Scan for the cell matching the given text and deliver its [X, Y] coordinate at center. 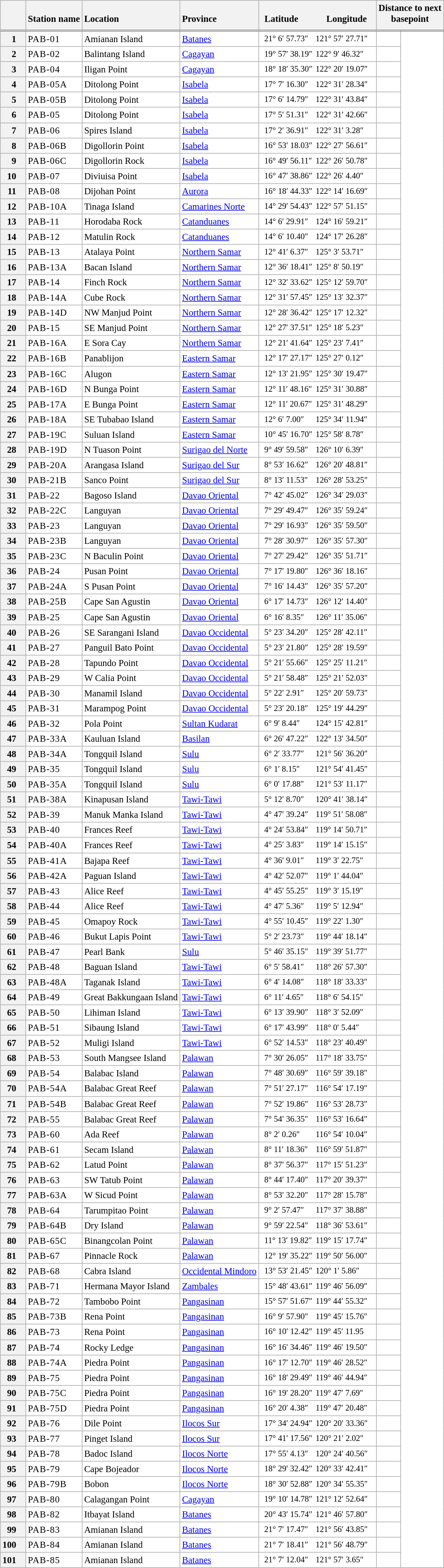
PAB-78 [54, 1454]
80 [13, 1241]
Distance to nextbasepoint [410, 13]
12° 36′ 18.41″ [289, 267]
126° 28′ 53.25″ [345, 480]
10 [13, 176]
PAB-27 [54, 647]
PAB-79B [54, 1484]
PAB-74A [54, 1362]
4° 55′ 10.45″ [289, 921]
17° 5′ 51.31″ [289, 115]
67 [13, 1043]
53 [13, 830]
PAB-54A [54, 1089]
PAB-80 [54, 1500]
PAB-50 [54, 1013]
12° 13′ 21.95″ [289, 374]
14° 6′ 29.91″ [289, 222]
PAB-49 [54, 997]
Pola Point [131, 724]
Badoc Island [131, 1454]
28 [13, 450]
PAB-05A [54, 85]
12° 11′ 48.16″ [289, 389]
118° 23′ 40.49″ [345, 1043]
SW Tatub Point [131, 1180]
PAB-22C [54, 511]
119° 22′ 1.30″ [345, 921]
122° 31′ 42.66″ [345, 115]
118° 0′ 5.44″ [345, 1028]
81 [13, 1256]
74 [13, 1150]
E Bunga Point [131, 404]
PAB-13A [54, 267]
Cape Bojeador [131, 1469]
Rocky Ledge [131, 1347]
PAB-61 [54, 1150]
121° 46′ 57.80″ [345, 1515]
126° 20′ 48.81″ [345, 465]
90 [13, 1393]
59 [13, 921]
PAB-14D [54, 313]
Diviuisa Point [131, 176]
23 [13, 374]
119° 46′ 44.94″ [345, 1378]
12° 11′ 20.67″ [289, 404]
PAB-43 [54, 891]
Kauluan Island [131, 739]
119° 15′ 17.74″ [345, 1241]
8° 2′ 0.26″ [289, 1134]
17° 34′ 24.94″ [289, 1424]
121° 56′ 36.20″ [345, 754]
PAB-42A [54, 876]
PAB-54B [54, 1104]
Arangasa Island [131, 465]
52 [13, 815]
45 [13, 709]
Pinget Island [131, 1439]
13° 53′ 21.45″ [289, 1271]
68 [13, 1058]
PAB-21B [54, 480]
Pearl Bank [131, 952]
70 [13, 1089]
Secam Island [131, 1150]
10° 45′ 16.70″ [289, 435]
96 [13, 1484]
125° 30′ 19.47″ [345, 374]
119° 3′ 15.19″ [345, 891]
16 [13, 267]
PAB-85 [54, 1560]
40 [13, 632]
119° 46′ 28.52″ [345, 1362]
126° 34′ 29.03″ [345, 495]
PAB-16A [54, 344]
PAB-38A [54, 800]
PAB-20A [54, 465]
4° 47′ 5.36″ [289, 906]
12° 19′ 35.22″ [289, 1256]
94 [13, 1454]
Location [131, 13]
39 [13, 617]
Bagoso Island [131, 495]
PAB-13 [54, 252]
1 [13, 39]
116° 53′ 16.64″ [345, 1119]
PAB-16C [54, 374]
118° 3′ 52.09″ [345, 1013]
16° 10′ 12.42″ [289, 1332]
50 [13, 785]
122° 20′ 19.07″ [345, 70]
PAB-82 [54, 1515]
7° 30′ 26.05″ [289, 1058]
121° 57′ 3.65″ [345, 1560]
5° 22′ 2.91″ [289, 693]
Taganak Island [131, 982]
125° 31′ 30.88″ [345, 389]
Iligan Point [131, 70]
54 [13, 845]
Bukut Lapis Point [131, 937]
6° 1′ 8.15″ [289, 769]
Sibaung Island [131, 1028]
16° 19′ 28.20″ [289, 1393]
6° 17′ 43.99″ [289, 1028]
PAB-46 [54, 937]
Aurora [219, 191]
Omapoy Rock [131, 921]
121° 57′ 27.71″ [345, 39]
76 [13, 1180]
25 [13, 404]
PAB-40 [54, 830]
5° 21′ 58.48″ [289, 678]
4° 45′ 55.25″ [289, 891]
17° 55′ 4.13″ [289, 1454]
16° 53′ 18.03″ [289, 146]
Suluan Island [131, 435]
PAB-02 [54, 54]
60 [13, 937]
Matulin Rock [131, 237]
PAB-47 [54, 952]
15 [13, 252]
Manuk Manka Island [131, 815]
126° 10′ 6.39″ [345, 450]
85 [13, 1317]
Tinaga Island [131, 206]
121° 54′ 41.45″ [345, 769]
32 [13, 511]
12° 41′ 6.37″ [289, 252]
33 [13, 526]
125° 3′ 53.71″ [345, 252]
117° 28′ 15.78″ [345, 1195]
7° 28′ 30.97″ [289, 541]
Calagangan Point [131, 1500]
122° 9′ 46.32″ [345, 54]
95 [13, 1469]
62 [13, 967]
12 [13, 206]
57 [13, 891]
8 [13, 146]
5° 23′ 21.80″ [289, 647]
6 [13, 115]
51 [13, 800]
24 [13, 389]
56 [13, 876]
125° 27′ 0.12″ [345, 359]
16° 49′ 56.11″ [289, 161]
Binangcolan Point [131, 1241]
125° 31′ 48.29″ [345, 404]
Longitude [345, 13]
5° 2′ 23.73″ [289, 937]
77 [13, 1195]
116° 54′ 10.04″ [345, 1134]
118° 26′ 57.30″ [345, 967]
83 [13, 1286]
PAB-71 [54, 1286]
Bacan Island [131, 267]
7 [13, 130]
PAB-83 [54, 1530]
16° 47′ 38.86″ [289, 176]
119° 47′ 7.69″ [345, 1393]
117° 20′ 39.37″ [345, 1180]
5° 23′ 20.18″ [289, 709]
18° 29′ 32.42″ [289, 1469]
W Sicud Point [131, 1195]
Sanco Point [131, 480]
118° 36′ 53.61″ [345, 1226]
Latitude [289, 13]
21° 7′ 12.04″ [289, 1560]
Dijohan Point [131, 191]
5° 46′ 35.15″ [289, 952]
41 [13, 647]
118° 6′ 54.15″ [345, 997]
PAB-24 [54, 571]
PAB-65C [54, 1241]
118° 18′ 33.33″ [345, 982]
120° 21′ 2.02″ [345, 1439]
19 [13, 313]
Pinnacle Rock [131, 1256]
84 [13, 1302]
125° 28′ 19.59″ [345, 647]
S Pusan Point [131, 587]
PAB-72 [54, 1302]
8° 37′ 56.37″ [289, 1165]
Alugon [131, 374]
120° 33′ 42.41″ [345, 1469]
16° 18′ 44.33″ [289, 191]
5° 23′ 34.20″ [289, 632]
86 [13, 1332]
6° 17′ 14.73″ [289, 602]
PAB-23 [54, 526]
9 [13, 161]
16° 16′ 34.46″ [289, 1347]
126° 35′ 59.24″ [345, 511]
119° 44′ 55.32″ [345, 1302]
122° 57′ 51.15″ [345, 206]
126° 35′ 59.50″ [345, 526]
126° 35′ 57.30″ [345, 541]
PAB-60 [54, 1134]
6° 13′ 39.90″ [289, 1013]
126° 35′ 51.71″ [345, 556]
69 [13, 1074]
16° 20′ 4.38″ [289, 1408]
119° 14′ 50.71″ [345, 830]
3 [13, 70]
16° 18′ 29.49″ [289, 1378]
126° 36′ 18.16″ [345, 571]
38 [13, 602]
15° 48′ 43.61″ [289, 1286]
Cube Rock [131, 298]
PAB-73B [54, 1317]
119° 46′ 19.50″ [345, 1347]
SE Sarangani Island [131, 632]
18° 30′ 52.88″ [289, 1484]
PAB-06 [54, 130]
PAB-33A [54, 739]
19° 10′ 14.78″ [289, 1500]
9° 59′ 22.54″ [289, 1226]
35 [13, 556]
126° 11′ 35.06″ [345, 617]
Tambobo Point [131, 1302]
97 [13, 1500]
43 [13, 678]
17° 6′ 14.79″ [289, 100]
17° 2′ 36.91″ [289, 130]
PAB-79 [54, 1469]
12° 32′ 33.62″ [289, 282]
121° 53′ 11.17″ [345, 785]
19° 57′ 38.19″ [289, 54]
12° 28′ 36.42″ [289, 313]
6° 52′ 14.53″ [289, 1043]
48 [13, 754]
98 [13, 1515]
119° 44′ 18.14″ [345, 937]
PAB-84 [54, 1545]
72 [13, 1119]
PAB-54 [54, 1074]
120° 20′ 33.36″ [345, 1424]
122° 14′ 16.69″ [345, 191]
125° 13′ 32.37″ [345, 298]
PAB-64 [54, 1210]
21° 7′ 17.47″ [289, 1530]
125° 28′ 42.11″ [345, 632]
89 [13, 1378]
Latud Point [131, 1165]
6° 26′ 47.22″ [289, 739]
12° 31′ 57.45″ [289, 298]
92 [13, 1424]
PAB-53 [54, 1058]
E Sora Cay [131, 344]
Sultan Kudarat [219, 724]
Lihiman Island [131, 1013]
116° 59′ 39.18″ [345, 1074]
122° 31′ 28.34″ [345, 85]
PAB-30 [54, 693]
PAB-40A [54, 845]
58 [13, 906]
7° 52′ 19.86″ [289, 1104]
119° 1′ 44.04″ [345, 876]
71 [13, 1104]
122° 26′ 4.40″ [345, 176]
122° 26′ 50.78″ [345, 161]
PAB-63A [54, 1195]
125° 17′ 12.32″ [345, 313]
PAB-19D [54, 450]
124° 17′ 26.28″ [345, 237]
66 [13, 1028]
101 [13, 1560]
PAB-64B [54, 1226]
NW Manjud Point [131, 313]
119° 46′ 56.09″ [345, 1286]
124° 16′ 59.21″ [345, 222]
125° 23′ 7.41″ [345, 344]
100 [13, 1545]
88 [13, 1362]
PAB-10A [54, 206]
6° 4′ 14.08″ [289, 982]
78 [13, 1210]
6° 2′ 33.77″ [289, 754]
11° 13′ 19.82″ [289, 1241]
N Tuason Point [131, 450]
Station name [54, 13]
7° 17′ 19.80″ [289, 571]
PAB-35 [54, 769]
6° 16′ 8.35″ [289, 617]
PAB-06B [54, 146]
18° 18′ 35.30″ [289, 70]
8° 53′ 16.62″ [289, 465]
Baguan Island [131, 967]
20 [13, 328]
PAB-52 [54, 1043]
Tarumpitao Point [131, 1210]
20° 43′ 15.74″ [289, 1515]
4° 25′ 3.83″ [289, 845]
Surigao del Norte [219, 450]
7° 51′ 27.17″ [289, 1089]
PAB-74 [54, 1347]
119° 47′ 20.48″ [345, 1408]
Hermana Mayor Island [131, 1286]
PAB-11 [54, 222]
Panguil Bato Point [131, 647]
8° 53′ 32.20″ [289, 1195]
125° 34′ 11.94″ [345, 419]
119° 51′ 58.08″ [345, 815]
PAB-28 [54, 663]
87 [13, 1347]
PAB-77 [54, 1439]
12° 17′ 27.17″ [289, 359]
Camarines Norte [219, 206]
126° 12′ 14.40″ [345, 602]
PAB-15 [54, 328]
2 [13, 54]
PAB-32 [54, 724]
Bobon [131, 1484]
PAB-26 [54, 632]
116° 53′ 28.73″ [345, 1104]
26 [13, 419]
122° 31′ 43.84″ [345, 100]
Paguan Island [131, 876]
Pusan Point [131, 571]
120° 41′ 38.14″ [345, 800]
17° 41′ 17.56″ [289, 1439]
7° 42′ 45.02″ [289, 495]
125° 18′ 5.23″ [345, 328]
75 [13, 1165]
7° 29′ 16.93″ [289, 526]
5 [13, 100]
W Calia Point [131, 678]
37 [13, 587]
PAB-01 [54, 39]
119° 5′ 12.94″ [345, 906]
7° 27′ 29.42″ [289, 556]
18 [13, 298]
PAB-06C [54, 161]
PAB-34A [54, 754]
61 [13, 952]
125° 20′ 59.73″ [345, 693]
8° 13′ 11.53″ [289, 480]
99 [13, 1530]
PAB-68 [54, 1271]
7° 29′ 49.47″ [289, 511]
PAB-25B [54, 602]
79 [13, 1226]
31 [13, 495]
Marampog Point [131, 709]
Province [219, 13]
122° 13′ 34.50″ [345, 739]
PAB-75D [54, 1408]
17° 7′ 16.30″ [289, 85]
PAB-19C [54, 435]
9° 49′ 59.58″ [289, 450]
Digollorin Rock [131, 161]
Manamil Island [131, 693]
7° 48′ 30.69″ [289, 1074]
Occidental Mindoro [219, 1271]
Horodaba Rock [131, 222]
5° 12′ 8.70″ [289, 800]
121° 56′ 48.79″ [345, 1545]
116° 54′ 17.19″ [345, 1089]
PAB-18A [54, 419]
21° 6′ 57.73″ [289, 39]
PAB-25 [54, 617]
64 [13, 997]
PAB-04 [54, 70]
Kinapusan Island [131, 800]
119° 45′ 11.95 [345, 1332]
14° 29′ 54.43″ [289, 206]
PAB-07 [54, 176]
116° 59′ 51.87″ [345, 1150]
6° 5′ 58.41″ [289, 967]
42 [13, 663]
Cabra Island [131, 1271]
PAB-41A [54, 861]
PAB-16D [54, 389]
7° 54′ 36.35″ [289, 1119]
12° 21′ 41.64″ [289, 344]
73 [13, 1134]
11 [13, 191]
SE Manjud Point [131, 328]
117° 37′ 38.88″ [345, 1210]
46 [13, 724]
PAB-14A [54, 298]
PAB-17A [54, 404]
119° 45′ 15.76″ [345, 1317]
121° 56′ 43.85″ [345, 1530]
South Mangsee Island [131, 1058]
6° 0′ 17.88″ [289, 785]
Balintang Island [131, 54]
126° 35′ 57.20″ [345, 587]
7° 16′ 14.43″ [289, 587]
PAB-22 [54, 495]
122° 27′ 56.61″ [345, 146]
PAB-63 [54, 1180]
4° 42′ 52.07″ [289, 876]
16° 17′ 12.70″ [289, 1362]
65 [13, 1013]
Ada Reef [131, 1134]
13 [13, 222]
PAB-14 [54, 282]
Muligi Island [131, 1043]
PAB-16B [54, 359]
82 [13, 1271]
14° 6′ 10.40″ [289, 237]
121° 12′ 52.64″ [345, 1500]
PAB-62 [54, 1165]
29 [13, 465]
6° 11′ 4.65″ [289, 997]
93 [13, 1439]
Dry Island [131, 1226]
PAB-45 [54, 921]
14 [13, 237]
120° 24′ 40.56″ [345, 1454]
PAB-75C [54, 1393]
N Bunga Point [131, 389]
44 [13, 693]
Finch Rock [131, 282]
Spires Island [131, 130]
PAB-75 [54, 1378]
63 [13, 982]
120° 34′ 55.35″ [345, 1484]
SE Tubabao Island [131, 419]
Digollorin Point [131, 146]
30 [13, 480]
4° 47′ 39.24″ [289, 815]
12° 27′ 37.51″ [289, 328]
119° 3′ 22.75″ [345, 861]
4° 24′ 53.84″ [289, 830]
120° 1′ 5.86″ [345, 1271]
17 [13, 282]
PAB-23B [54, 541]
PAB-24A [54, 587]
PAB-05B [54, 100]
8° 11′ 18.36″ [289, 1150]
PAB-35A [54, 785]
Tapundo Point [131, 663]
PAB-29 [54, 678]
PAB-31 [54, 709]
27 [13, 435]
PAB-44 [54, 906]
125° 58′ 8.78″ [345, 435]
16° 9′ 57.90″ [289, 1317]
PAB-23C [54, 556]
PAB-76 [54, 1424]
34 [13, 541]
15° 57′ 51.67″ [289, 1302]
4° 36′ 9.01″ [289, 861]
119° 39′ 51.77″ [345, 952]
22 [13, 359]
PAB-12 [54, 237]
Zambales [219, 1286]
Panablijon [131, 359]
119° 14′ 15.15″ [345, 845]
55 [13, 861]
21 [13, 344]
122° 31′ 3.28″ [345, 130]
Basilan [219, 739]
Balabac Island [131, 1074]
PAB-48A [54, 982]
PAB-48 [54, 967]
12° 6′ 7.00″ [289, 419]
36 [13, 571]
PAB-39 [54, 815]
PAB-08 [54, 191]
117° 18′ 33.75″ [345, 1058]
124° 15′ 42.81″ [345, 724]
Dile Point [131, 1424]
PAB-73 [54, 1332]
PAB-05 [54, 115]
PAB-55 [54, 1119]
Atalaya Point [131, 252]
47 [13, 739]
Great Bakkungaan Island [131, 997]
N Baculin Point [131, 556]
125° 19′ 44.29″ [345, 709]
125° 25′ 11.21″ [345, 663]
4 [13, 85]
5° 21′ 55.66″ [289, 663]
9° 2′ 57.47″ [289, 1210]
49 [13, 769]
125° 12′ 59.70″ [345, 282]
PAB-51 [54, 1028]
119° 50′ 56.00″ [345, 1256]
125° 8′ 50.19″ [345, 267]
Itbayat Island [131, 1515]
Bajapa Reef [131, 861]
8° 44′ 17.40″ [289, 1180]
21° 7′ 18.41″ [289, 1545]
125° 21′ 52.03″ [345, 678]
117° 15′ 51.23″ [345, 1165]
91 [13, 1408]
PAB-67 [54, 1256]
6° 9′ 8.44″ [289, 724]
